Pinpoint the cell where the given text exists, returning its (x, y) midpoint coordinate. 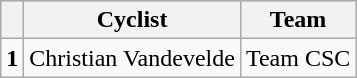
Cyclist (132, 20)
Team (298, 20)
Christian Vandevelde (132, 58)
1 (12, 58)
Team CSC (298, 58)
